Search for the cell housing the specified text and yield its [X, Y] center coordinate. 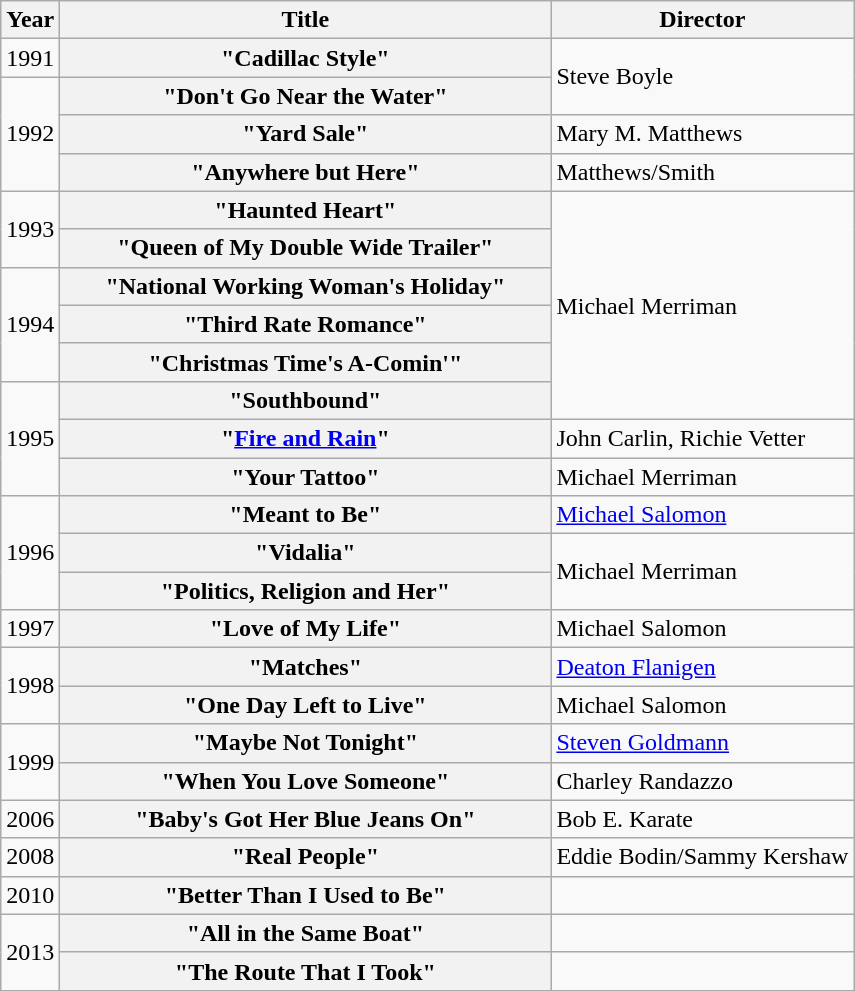
Bob E. Karate [702, 819]
"Vidalia" [306, 553]
"Southbound" [306, 400]
Charley Randazzo [702, 781]
"Maybe Not Tonight" [306, 743]
"When You Love Someone" [306, 781]
"Fire and Rain" [306, 438]
"Yard Sale" [306, 134]
"Third Rate Romance" [306, 324]
"Baby's Got Her Blue Jeans On" [306, 819]
2006 [30, 819]
Title [306, 20]
"Queen of My Double Wide Trailer" [306, 248]
"Your Tattoo" [306, 477]
1997 [30, 629]
2013 [30, 952]
2010 [30, 895]
Director [702, 20]
"Cadillac Style" [306, 58]
1996 [30, 553]
"Meant to Be" [306, 515]
"Better Than I Used to Be" [306, 895]
"Anywhere but Here" [306, 172]
John Carlin, Richie Vetter [702, 438]
1993 [30, 229]
"Christmas Time's A-Comin'" [306, 362]
"Matches" [306, 667]
1994 [30, 324]
Steven Goldmann [702, 743]
1992 [30, 134]
Eddie Bodin/Sammy Kershaw [702, 857]
"One Day Left to Live" [306, 705]
Mary M. Matthews [702, 134]
"Love of My Life" [306, 629]
1999 [30, 762]
"Real People" [306, 857]
2008 [30, 857]
Steve Boyle [702, 77]
"The Route That I Took" [306, 971]
1995 [30, 438]
"Politics, Religion and Her" [306, 591]
Deaton Flanigen [702, 667]
"All in the Same Boat" [306, 933]
"Don't Go Near the Water" [306, 96]
Year [30, 20]
"Haunted Heart" [306, 210]
1991 [30, 58]
1998 [30, 686]
"National Working Woman's Holiday" [306, 286]
Matthews/Smith [702, 172]
